Determine the [X, Y] coordinate at the center of the cell enclosing the given text.  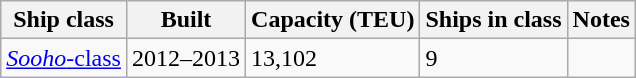
Notes [601, 20]
Sooho-class [64, 58]
Capacity (TEU) [333, 20]
Ships in class [494, 20]
Ship class [64, 20]
13,102 [333, 58]
9 [494, 58]
2012–2013 [186, 58]
Built [186, 20]
